Identify which cell holds the provided text, then report its (x, y) central coordinate. 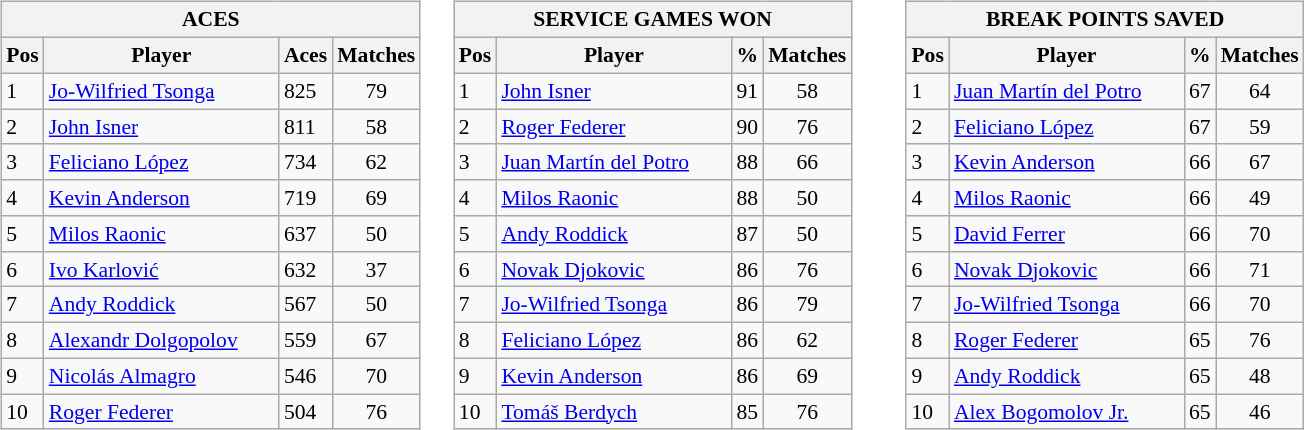
567 (306, 305)
Alex Bogomolov Jr. (1066, 412)
David Ferrer (1066, 234)
559 (306, 340)
48 (1260, 376)
Alexandr Dolgopolov (162, 340)
49 (1260, 198)
632 (306, 269)
504 (306, 412)
37 (376, 269)
87 (747, 234)
59 (1260, 127)
825 (306, 91)
Nicolás Almagro (162, 376)
Tomáš Berdych (614, 412)
ACES (210, 20)
637 (306, 234)
85 (747, 412)
91 (747, 91)
90 (747, 127)
71 (1260, 269)
734 (306, 162)
SERVICE GAMES WON (652, 20)
719 (306, 198)
Aces (306, 55)
546 (306, 376)
811 (306, 127)
46 (1260, 412)
64 (1260, 91)
BREAK POINTS SAVED (1104, 20)
Ivo Karlović (162, 269)
